Find where the given text appears and provide that cell's center as [X, Y] coordinate. 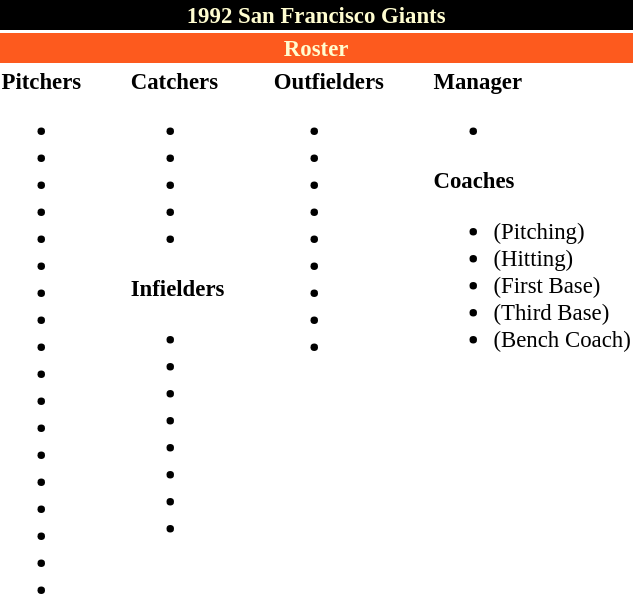
Roster [316, 48]
1992 San Francisco Giants [316, 15]
